Determine the [x, y] coordinate at the center of the cell enclosing the given text.  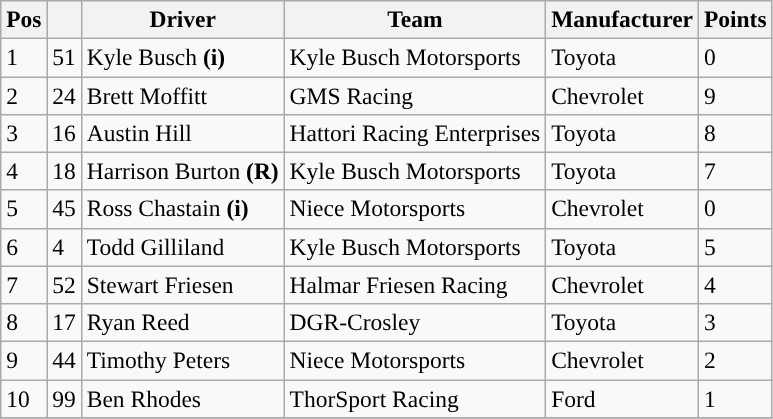
ThorSport Racing [415, 398]
Hattori Racing Enterprises [415, 133]
10 [24, 398]
Stewart Friesen [182, 285]
Timothy Peters [182, 360]
Halmar Friesen Racing [415, 285]
6 [24, 247]
Ryan Reed [182, 322]
GMS Racing [415, 95]
Ben Rhodes [182, 398]
52 [64, 285]
17 [64, 322]
Ross Chastain (i) [182, 209]
24 [64, 95]
45 [64, 209]
Austin Hill [182, 133]
Todd Gilliland [182, 247]
Kyle Busch (i) [182, 57]
51 [64, 57]
Team [415, 19]
18 [64, 171]
DGR-Crosley [415, 322]
99 [64, 398]
Harrison Burton (R) [182, 171]
44 [64, 360]
Driver [182, 19]
Points [735, 19]
Pos [24, 19]
Manufacturer [622, 19]
16 [64, 133]
Brett Moffitt [182, 95]
Ford [622, 398]
